Identify which cell holds the provided text, then report its (X, Y) central coordinate. 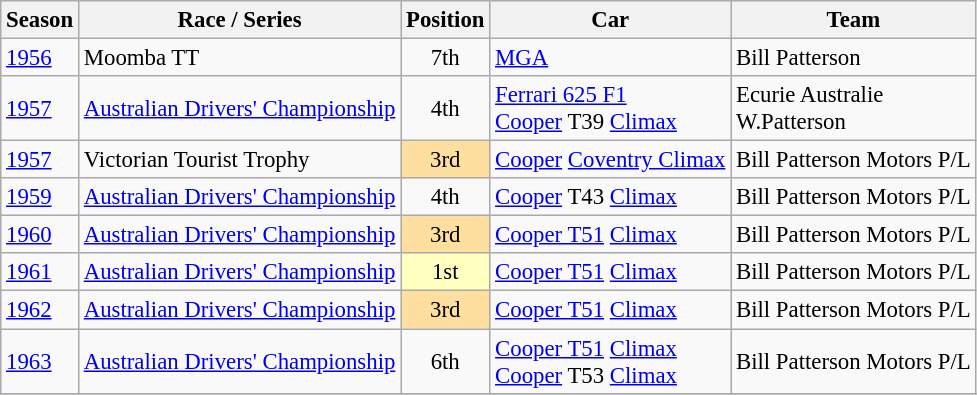
Race / Series (239, 20)
1962 (40, 310)
1959 (40, 197)
1963 (40, 362)
1st (446, 273)
7th (446, 58)
Victorian Tourist Trophy (239, 160)
Ecurie Australie W.Patterson (854, 108)
Car (610, 20)
Bill Patterson (854, 58)
Cooper T51 Climax Cooper T53 Climax (610, 362)
Season (40, 20)
6th (446, 362)
1960 (40, 235)
Moomba TT (239, 58)
Cooper T43 Climax (610, 197)
1961 (40, 273)
Team (854, 20)
Position (446, 20)
Cooper Coventry Climax (610, 160)
Ferrari 625 F1 Cooper T39 Climax (610, 108)
MGA (610, 58)
1956 (40, 58)
